From the cell containing the given text, extract its center point as [x, y] coordinate. 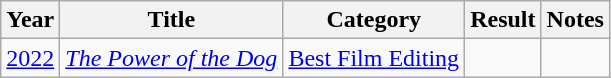
Title [172, 20]
Notes [575, 20]
The Power of the Dog [172, 58]
Year [30, 20]
Category [374, 20]
Result [503, 20]
Best Film Editing [374, 58]
2022 [30, 58]
